Scan for the cell matching the given text and deliver its [X, Y] coordinate at center. 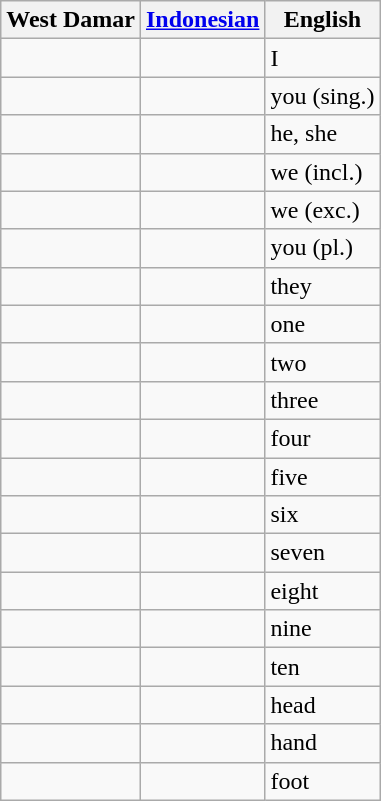
four [322, 438]
we (incl.) [322, 172]
he, she [322, 134]
Indonesian [202, 20]
West Damar [71, 20]
English [322, 20]
you (pl.) [322, 248]
one [322, 324]
nine [322, 629]
head [322, 705]
ten [322, 667]
seven [322, 553]
they [322, 286]
hand [322, 743]
foot [322, 781]
I [322, 58]
six [322, 515]
you (sing.) [322, 96]
two [322, 362]
three [322, 400]
we (exc.) [322, 210]
five [322, 477]
eight [322, 591]
